Pinpoint the cell where the given text exists, returning its (X, Y) midpoint coordinate. 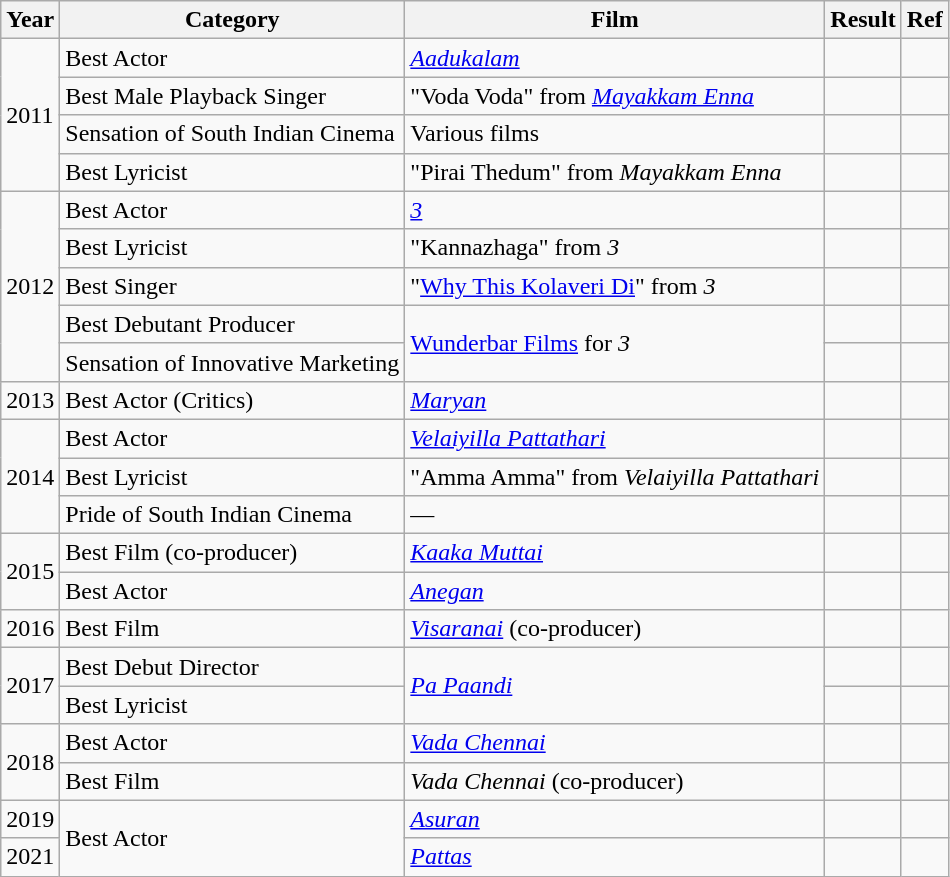
"Amma Amma" from Velaiyilla Pattathari (615, 477)
Velaiyilla Pattathari (615, 438)
Vada Chennai (co-producer) (615, 781)
Sensation of Innovative Marketing (232, 362)
Visaranai (co-producer) (615, 629)
2017 (30, 686)
Best Actor (Critics) (232, 400)
"Voda Voda" from Mayakkam Enna (615, 96)
Film (615, 20)
"Why This Kolaveri Di" from 3 (615, 286)
Category (232, 20)
Best Debut Director (232, 667)
"Kannazhaga" from 3 (615, 248)
Result (863, 20)
2019 (30, 819)
Vada Chennai (615, 743)
Pattas (615, 857)
2012 (30, 286)
Best Film (co-producer) (232, 553)
Wunderbar Films for 3 (615, 343)
2014 (30, 476)
Ref (924, 20)
Sensation of South Indian Cinema (232, 134)
Aadukalam (615, 58)
Year (30, 20)
Asuran (615, 819)
2021 (30, 857)
3 (615, 210)
Best Debutant Producer (232, 324)
Various films (615, 134)
Best Singer (232, 286)
2011 (30, 115)
Kaaka Muttai (615, 553)
— (615, 515)
2018 (30, 762)
Pa Paandi (615, 686)
2013 (30, 400)
2015 (30, 572)
"Pirai Thedum" from Mayakkam Enna (615, 172)
2016 (30, 629)
Pride of South Indian Cinema (232, 515)
Best Male Playback Singer (232, 96)
Maryan (615, 400)
Anegan (615, 591)
